Output the (x, y) coordinate of the center of the cell containing the given text.  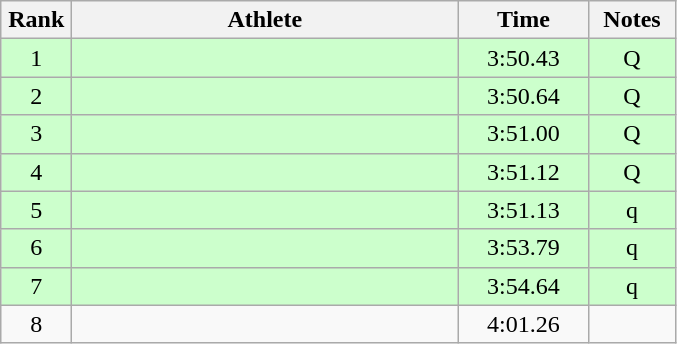
3:53.79 (524, 248)
7 (36, 286)
Time (524, 20)
3:50.43 (524, 58)
3:50.64 (524, 96)
5 (36, 210)
Rank (36, 20)
2 (36, 96)
4:01.26 (524, 324)
4 (36, 172)
6 (36, 248)
Athlete (265, 20)
3:54.64 (524, 286)
Notes (632, 20)
3:51.00 (524, 134)
3:51.13 (524, 210)
3 (36, 134)
3:51.12 (524, 172)
8 (36, 324)
1 (36, 58)
